Scan for the cell matching the given text and deliver its [X, Y] coordinate at center. 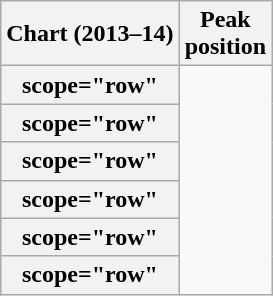
Peakposition [225, 34]
Chart (2013–14) [90, 34]
